Determine the [X, Y] coordinate at the center of the cell enclosing the given text.  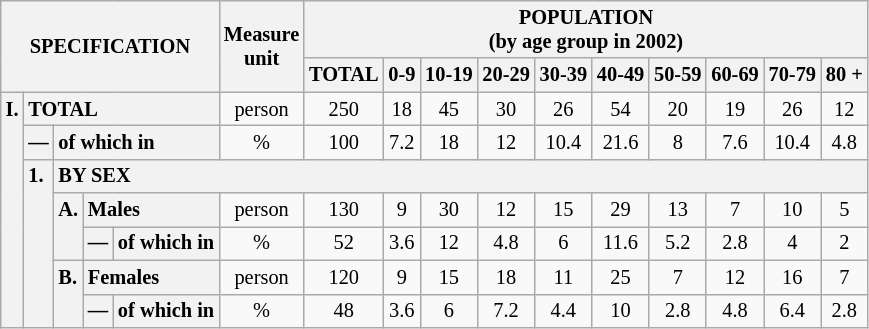
11.6 [620, 243]
1. [38, 243]
4.4 [564, 311]
A. [68, 226]
120 [344, 277]
SPECIFICATION [110, 46]
54 [620, 109]
70-79 [792, 75]
20-29 [506, 75]
Measure unit [262, 46]
13 [678, 210]
I. [12, 210]
60-69 [734, 75]
Males [151, 210]
100 [344, 142]
30-39 [564, 75]
29 [620, 210]
4 [792, 243]
80 + [844, 75]
BY SEX [461, 176]
10-19 [448, 75]
5.2 [678, 243]
25 [620, 277]
40-49 [620, 75]
50-59 [678, 75]
16 [792, 277]
130 [344, 210]
20 [678, 109]
11 [564, 277]
POPULATION (by age group in 2002) [586, 29]
19 [734, 109]
21.6 [620, 142]
6.4 [792, 311]
45 [448, 109]
52 [344, 243]
Females [151, 277]
7.6 [734, 142]
48 [344, 311]
8 [678, 142]
0-9 [402, 75]
2 [844, 243]
5 [844, 210]
250 [344, 109]
B. [68, 294]
